Search for the cell housing the specified text and yield its (X, Y) center coordinate. 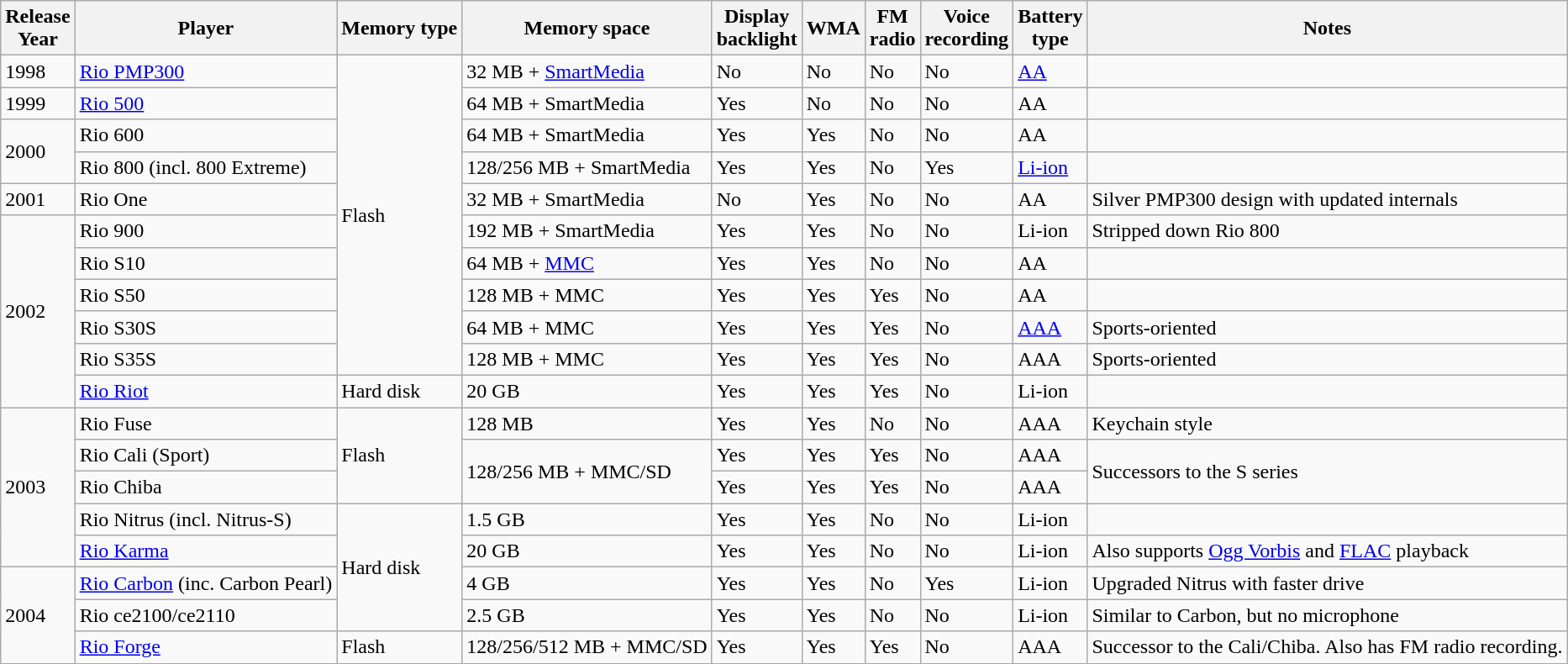
Notes (1328, 29)
Release Year (38, 29)
Rio S50 (206, 295)
2.5 GB (587, 615)
Rio 600 (206, 135)
Memory type (400, 29)
2000 (38, 151)
Memory space (587, 29)
Silver PMP300 design with updated internals (1328, 199)
Rio Karma (206, 551)
Rio Cali (Sport) (206, 456)
Keychain style (1328, 423)
128 MB (587, 423)
Rio S10 (206, 263)
192 MB + SmartMedia (587, 231)
Display backlight (756, 29)
2001 (38, 199)
Also supports Ogg Vorbis and FLAC playback (1328, 551)
2003 (38, 487)
Rio Fuse (206, 423)
Rio PMP300 (206, 71)
Rio Forge (206, 647)
Rio Riot (206, 391)
Battery type (1050, 29)
WMA (834, 29)
Successors to the S series (1328, 472)
Stripped down Rio 800 (1328, 231)
Rio S30S (206, 327)
1998 (38, 71)
Rio Chiba (206, 487)
Rio 500 (206, 103)
128/256 MB + MMC/SD (587, 472)
Rio Carbon (inc. Carbon Pearl) (206, 583)
Rio 900 (206, 231)
1.5 GB (587, 519)
128/256 MB + SmartMedia (587, 167)
4 GB (587, 583)
Upgraded Nitrus with faster drive (1328, 583)
2004 (38, 615)
Rio One (206, 199)
Voice recording (966, 29)
1999 (38, 103)
Rio 800 (incl. 800 Extreme) (206, 167)
Rio ce2100/ce2110 (206, 615)
FM radio (892, 29)
Player (206, 29)
Similar to Carbon, but no microphone (1328, 615)
Rio Nitrus (incl. Nitrus-S) (206, 519)
Successor to the Cali/Chiba. Also has FM radio recording. (1328, 647)
2002 (38, 311)
Rio S35S (206, 359)
128/256/512 MB + MMC/SD (587, 647)
